Pinpoint the cell where the given text exists, returning its [x, y] midpoint coordinate. 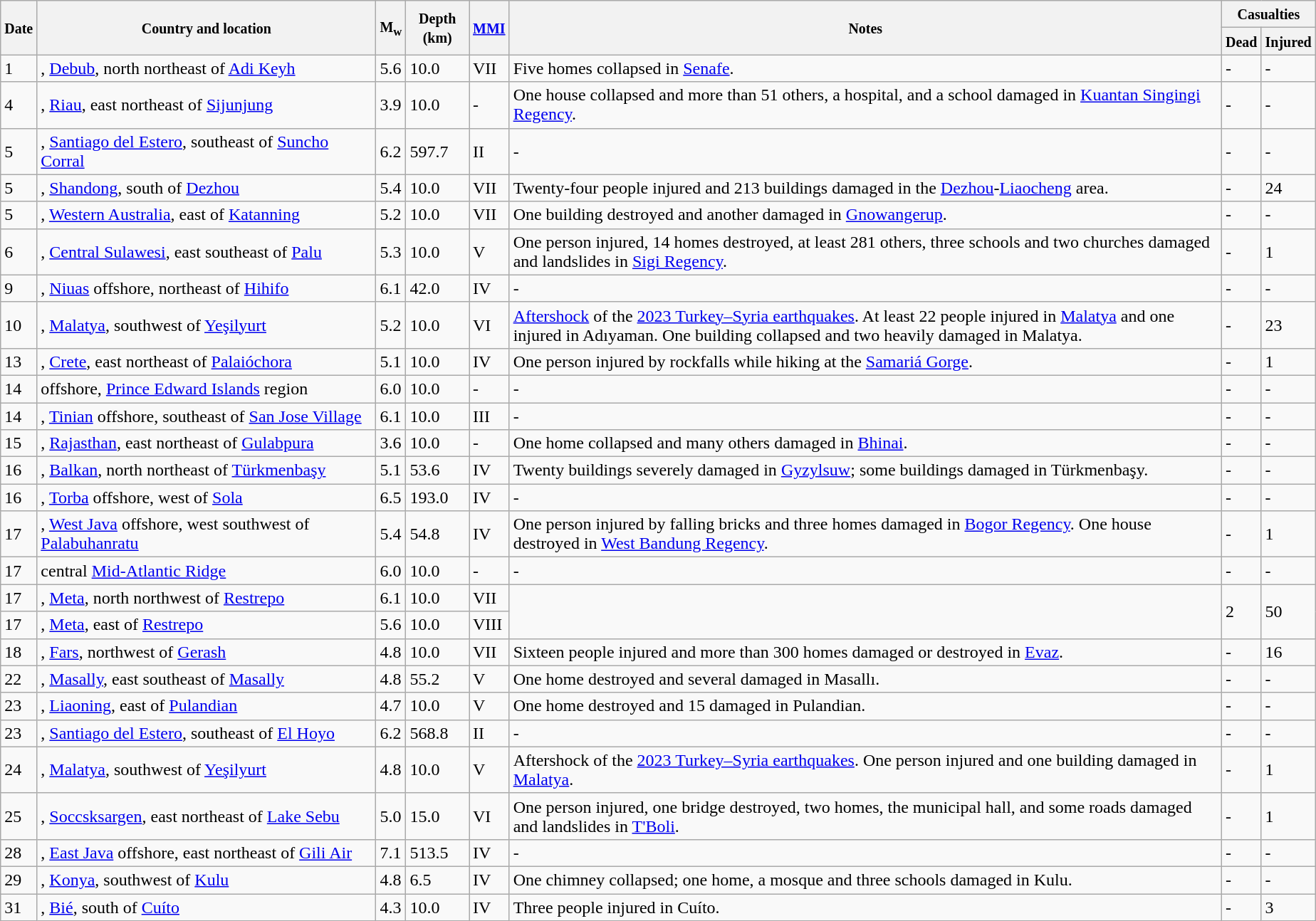
III [489, 416]
, West Java offshore, west southwest of Palabuhanratu [207, 534]
5.3 [391, 252]
15.0 [437, 816]
One person injured, 14 homes destroyed, at least 281 others, three schools and two churches damaged and landslides in Sigi Regency. [865, 252]
Depth (km) [437, 28]
Twenty-four people injured and 213 buildings damaged in the Dezhou-Liaocheng area. [865, 188]
, Meta, north northwest of Restrepo [207, 598]
, Liaoning, east of Pulandian [207, 706]
, Balkan, north northeast of Türkmenbaşy [207, 470]
, Torba offshore, west of Sola [207, 498]
29 [19, 880]
4.3 [391, 907]
42.0 [437, 288]
Sixteen people injured and more than 300 homes damaged or destroyed in Evaz. [865, 652]
5.0 [391, 816]
, Meta, east of Restrepo [207, 625]
One house collapsed and more than 51 others, a hospital, and a school damaged in Kuantan Singingi Regency. [865, 105]
597.7 [437, 151]
, Bié, south of Cuíto [207, 907]
3.9 [391, 105]
Notes [865, 28]
One home destroyed and several damaged in Masallı. [865, 679]
, Western Australia, east of Katanning [207, 215]
9 [19, 288]
4 [19, 105]
, Santiago del Estero, southeast of Suncho Corral [207, 151]
, Rajasthan, east northeast of Gulabpura [207, 443]
MMI [489, 28]
Twenty buildings severely damaged in Gyzylsuw; some buildings damaged in Türkmenbaşy. [865, 470]
Date [19, 28]
15 [19, 443]
3.6 [391, 443]
, Central Sulawesi, east southeast of Palu [207, 252]
, Riau, east northeast of Sijunjung [207, 105]
, Masally, east southeast of Masally [207, 679]
One home collapsed and many others damaged in Bhinai. [865, 443]
One chimney collapsed; one home, a mosque and three schools damaged in Kulu. [865, 880]
10 [19, 325]
Aftershock of the 2023 Turkey–Syria earthquakes. One person injured and one building damaged in Malatya. [865, 770]
28 [19, 853]
18 [19, 652]
13 [19, 362]
, Niuas offshore, northeast of Hihifo [207, 288]
, East Java offshore, east northeast of Gili Air [207, 853]
, Konya, southwest of Kulu [207, 880]
31 [19, 907]
, Fars, northwest of Gerash [207, 652]
513.5 [437, 853]
Casualties [1268, 14]
2 [1241, 611]
One home destroyed and 15 damaged in Pulandian. [865, 706]
55.2 [437, 679]
4.7 [391, 706]
54.8 [437, 534]
193.0 [437, 498]
, Santiago del Estero, southeast of El Hoyo [207, 733]
VIII [489, 625]
Three people injured in Cuíto. [865, 907]
50 [1288, 611]
Injured [1288, 41]
, Soccsksargen, east northeast of Lake Sebu [207, 816]
53.6 [437, 470]
568.8 [437, 733]
One person injured by falling bricks and three homes damaged in Bogor Regency. One house destroyed in West Bandung Regency. [865, 534]
, Tinian offshore, southeast of San Jose Village [207, 416]
offshore, Prince Edward Islands region [207, 389]
22 [19, 679]
One building destroyed and another damaged in Gnowangerup. [865, 215]
7.1 [391, 853]
Country and location [207, 28]
, Crete, east northeast of Palaióchora [207, 362]
One person injured, one bridge destroyed, two homes, the municipal hall, and some roads damaged and landslides in T'Boli. [865, 816]
, Shandong, south of Dezhou [207, 188]
3 [1288, 907]
Mw [391, 28]
Five homes collapsed in Senafe. [865, 68]
central Mid-Atlantic Ridge [207, 571]
, Debub, north northeast of Adi Keyh [207, 68]
Dead [1241, 41]
One person injured by rockfalls while hiking at the Samariá Gorge. [865, 362]
6 [19, 252]
25 [19, 816]
